Extract the [X, Y] coordinate from the center of the cell holding the provided text.  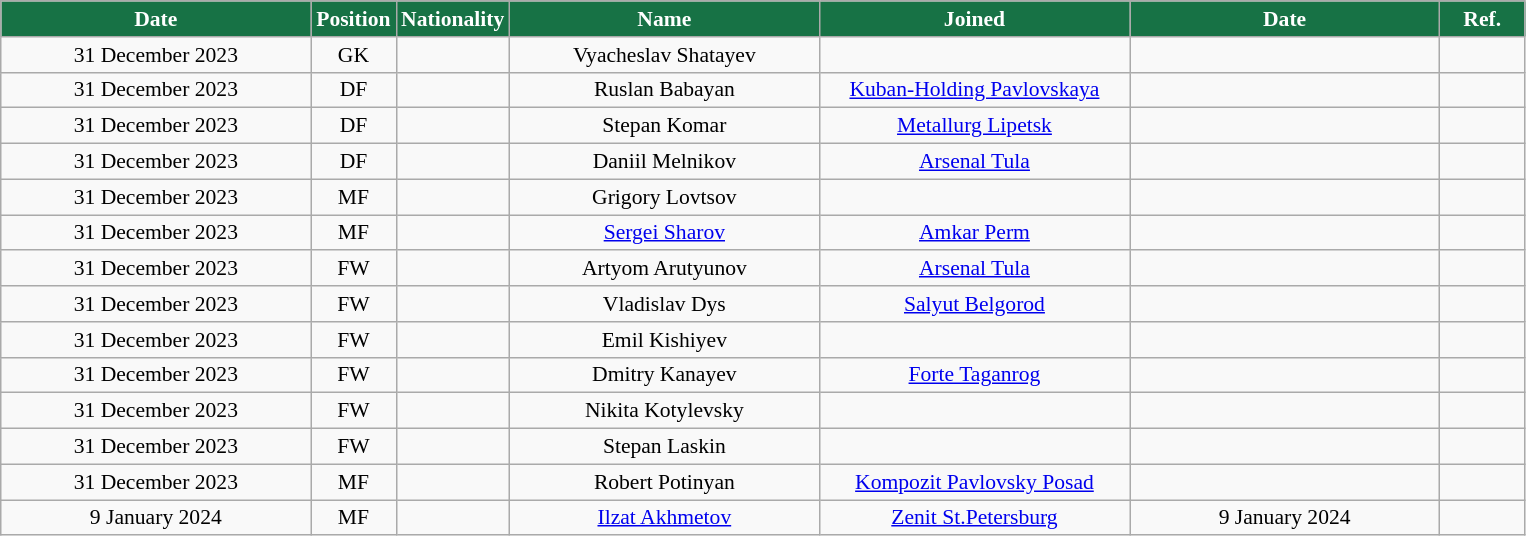
Stepan Komar [664, 126]
Position [354, 19]
Amkar Perm [974, 233]
Vladislav Dys [664, 304]
Dmitry Kanayev [664, 375]
Vyacheslav Shatayev [664, 55]
Ruslan Babayan [664, 90]
Joined [974, 19]
Kompozit Pavlovsky Posad [974, 482]
Nationality [452, 19]
Metallurg Lipetsk [974, 126]
Ref. [1482, 19]
Kuban-Holding Pavlovskaya [974, 90]
Artyom Arutyunov [664, 269]
Zenit St.Petersburg [974, 518]
Salyut Belgorod [974, 304]
Name [664, 19]
Stepan Laskin [664, 447]
Ilzat Akhmetov [664, 518]
GK [354, 55]
Sergei Sharov [664, 233]
Daniil Melnikov [664, 162]
Emil Kishiyev [664, 340]
Forte Taganrog [974, 375]
Nikita Kotylevsky [664, 411]
Grigory Lovtsov [664, 197]
Robert Potinyan [664, 482]
